From the cell containing the given text, extract its center point as (x, y) coordinate. 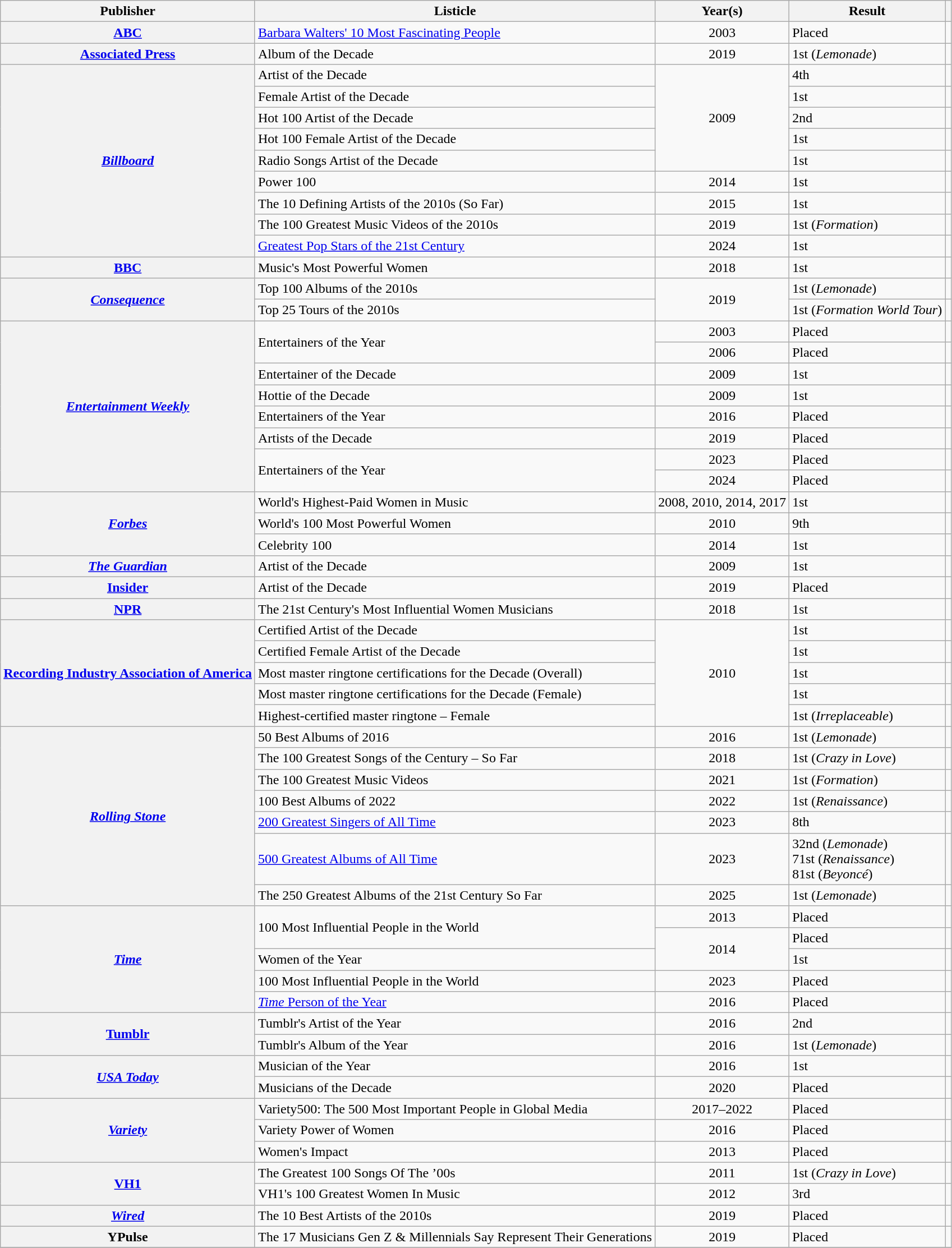
Billboard (128, 160)
The 17 Musicians Gen Z & Millennials Say Represent Their Generations (454, 1237)
Tumblr's Artist of the Year (454, 1024)
Artists of the Decade (454, 438)
Top 100 Albums of the 2010s (454, 289)
2011 (723, 1173)
200 Greatest Singers of All Time (454, 822)
The Greatest 100 Songs Of The ’00s (454, 1173)
Hot 100 Female Artist of the Decade (454, 139)
2006 (723, 353)
World's 100 Most Powerful Women (454, 523)
Greatest Pop Stars of the 21st Century (454, 246)
Musician of the Year (454, 1066)
Most master ringtone certifications for the Decade (Female) (454, 694)
VH1's 100 Greatest Women In Music (454, 1194)
Tumblr (128, 1034)
Hot 100 Artist of the Decade (454, 118)
ABC (128, 33)
Variety500: The 500 Most Important People in Global Media (454, 1109)
2008, 2010, 2014, 2017 (723, 502)
Music's Most Powerful Women (454, 268)
The 21st Century's Most Influential Women Musicians (454, 609)
Power 100 (454, 182)
Result (867, 11)
Highest-certified master ringtone – Female (454, 716)
Year(s) (723, 11)
YPulse (128, 1237)
Variety Power of Women (454, 1130)
The 100 Greatest Songs of the Century – So Far (454, 758)
8th (867, 822)
Certified Artist of the Decade (454, 630)
The 10 Best Artists of the 2010s (454, 1215)
Wired (128, 1215)
Time Person of the Year (454, 1002)
Women's Impact (454, 1152)
Publisher (128, 11)
4th (867, 75)
2025 (723, 895)
VH1 (128, 1183)
1st (Formation World Tour) (867, 310)
Insider (128, 587)
Entertainment Weekly (128, 406)
The 100 Greatest Music Videos of the 2010s (454, 224)
Associated Press (128, 54)
Celebrity 100 (454, 545)
USA Today (128, 1077)
2020 (723, 1088)
9th (867, 523)
BBC (128, 268)
3rd (867, 1194)
1st (Renaissance) (867, 801)
50 Best Albums of 2016 (454, 737)
Top 25 Tours of the 2010s (454, 310)
2015 (723, 203)
32nd (Lemonade)71st (Renaissance)81st (Beyoncé) (867, 859)
The 250 Greatest Albums of the 21st Century So Far (454, 895)
Forbes (128, 523)
500 Greatest Albums of All Time (454, 859)
Rolling Stone (128, 816)
Radio Songs Artist of the Decade (454, 160)
2017–2022 (723, 1109)
Time (128, 959)
Album of the Decade (454, 54)
Variety (128, 1130)
1st (Irreplaceable) (867, 716)
Certified Female Artist of the Decade (454, 652)
World's Highest-Paid Women in Music (454, 502)
Recording Industry Association of America (128, 673)
The 100 Greatest Music Videos (454, 780)
Entertainer of the Decade (454, 374)
The 10 Defining Artists of the 2010s (So Far) (454, 203)
The Guardian (128, 566)
Listicle (454, 11)
2022 (723, 801)
Female Artist of the Decade (454, 96)
2021 (723, 780)
Women of the Year (454, 959)
Consequence (128, 300)
Barbara Walters' 10 Most Fascinating People (454, 33)
Most master ringtone certifications for the Decade (Overall) (454, 673)
Hottie of the Decade (454, 395)
Musicians of the Decade (454, 1088)
NPR (128, 609)
100 Best Albums of 2022 (454, 801)
2012 (723, 1194)
Tumblr's Album of the Year (454, 1045)
